Provide the [x, y] coordinate of the cell's center where the given text is located.  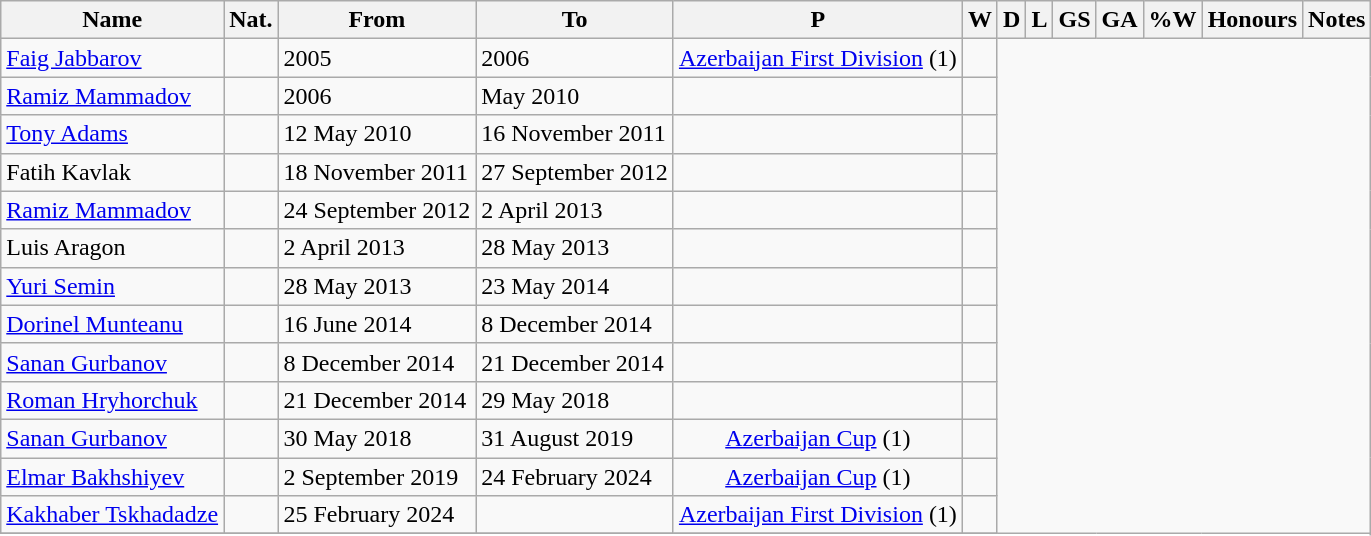
%W [1172, 20]
25 February 2024 [377, 515]
Nat. [251, 20]
18 November 2011 [377, 172]
GS [1074, 20]
Honours [1252, 20]
D [1011, 20]
Roman Hryhorchuk [112, 400]
2 September 2019 [377, 477]
16 June 2014 [377, 324]
Elmar Bakhshiyev [112, 477]
Faig Jabbarov [112, 58]
24 September 2012 [377, 210]
L [1040, 20]
30 May 2018 [377, 438]
16 November 2011 [575, 134]
GA [1120, 20]
29 May 2018 [575, 400]
W [980, 20]
Dorinel Munteanu [112, 324]
31 August 2019 [575, 438]
Yuri Semin [112, 286]
12 May 2010 [377, 134]
27 September 2012 [575, 172]
Notes [1337, 20]
Kakhaber Tskhadadze [112, 515]
Luis Aragon [112, 248]
2005 [377, 58]
Fatih Kavlak [112, 172]
24 February 2024 [575, 477]
To [575, 20]
P [818, 20]
Name [112, 20]
May 2010 [575, 96]
23 May 2014 [575, 286]
From [377, 20]
Tony Adams [112, 134]
